Output the (X, Y) coordinate of the center of the cell containing the given text.  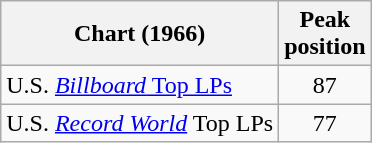
Chart (1966) (140, 34)
77 (325, 123)
U.S. Billboard Top LPs (140, 85)
U.S. Record World Top LPs (140, 123)
Peakposition (325, 34)
87 (325, 85)
